Identify which cell holds the provided text, then report its [X, Y] central coordinate. 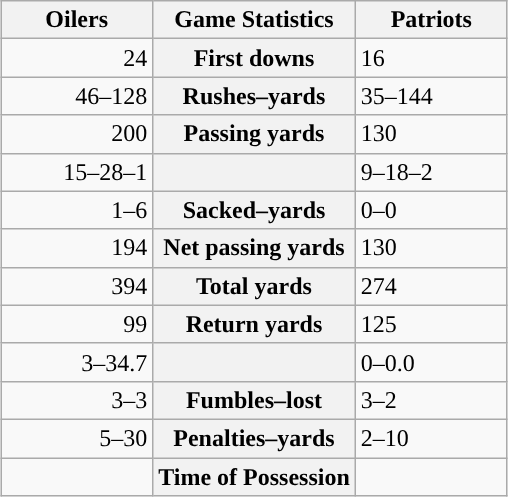
125 [431, 324]
Fumbles–lost [254, 400]
First downs [254, 58]
Sacked–yards [254, 210]
Rushes–yards [254, 96]
5–30 [77, 438]
46–128 [77, 96]
1–6 [77, 210]
394 [77, 286]
Total yards [254, 286]
200 [77, 134]
Patriots [431, 20]
274 [431, 286]
3–2 [431, 400]
Return yards [254, 324]
16 [431, 58]
3–3 [77, 400]
Penalties–yards [254, 438]
0–0.0 [431, 362]
15–28–1 [77, 172]
Passing yards [254, 134]
0–0 [431, 210]
99 [77, 324]
9–18–2 [431, 172]
24 [77, 58]
Game Statistics [254, 20]
3–34.7 [77, 362]
194 [77, 248]
35–144 [431, 96]
Oilers [77, 20]
Time of Possession [254, 477]
2–10 [431, 438]
Net passing yards [254, 248]
